Detect which cell encompasses the target text, then output its [X, Y] center coordinate. 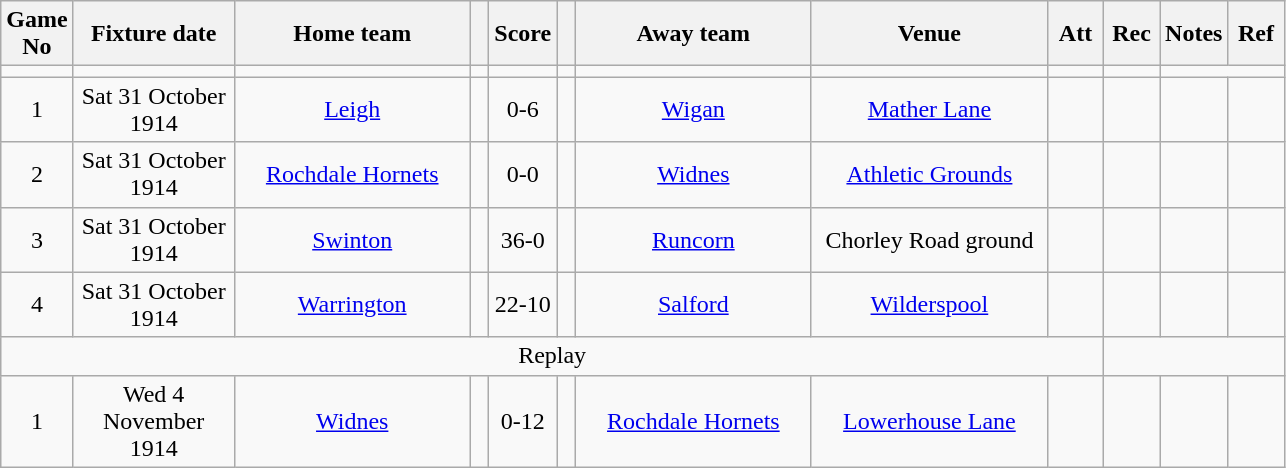
Ref [1256, 34]
Salford [693, 304]
3 [37, 240]
Lowerhouse Lane [929, 421]
Notes [1194, 34]
Warrington [352, 304]
Rec [1132, 34]
Mather Lane [929, 110]
Venue [929, 34]
Fixture date [154, 34]
Leigh [352, 110]
Athletic Grounds [929, 174]
Chorley Road ground [929, 240]
Wilderspool [929, 304]
Wed 4 November 1914 [154, 421]
4 [37, 304]
Att [1075, 34]
Wigan [693, 110]
Game No [37, 34]
Runcorn [693, 240]
36-0 [523, 240]
2 [37, 174]
Away team [693, 34]
Replay [552, 356]
0-12 [523, 421]
0-6 [523, 110]
22-10 [523, 304]
Home team [352, 34]
Swinton [352, 240]
0-0 [523, 174]
Score [523, 34]
